Extract the (x, y) coordinate from the center of the cell holding the provided text.  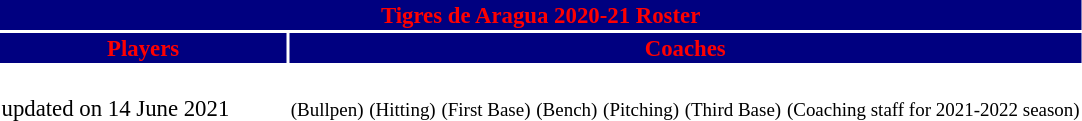
Players (143, 48)
Tigres de Aragua 2020-21 Roster (540, 15)
Coaches (685, 48)
